Find where the given text appears and provide that cell's center as [X, Y] coordinate. 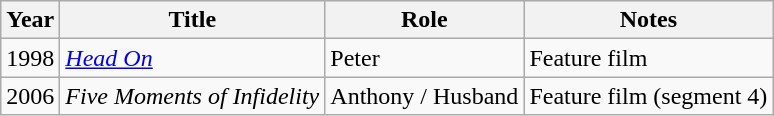
Notes [648, 20]
Feature film [648, 58]
Role [424, 20]
Head On [192, 58]
1998 [30, 58]
Anthony / Husband [424, 96]
Title [192, 20]
Year [30, 20]
Peter [424, 58]
Five Moments of Infidelity [192, 96]
2006 [30, 96]
Feature film (segment 4) [648, 96]
